Pinpoint the cell where the given text exists, returning its [x, y] midpoint coordinate. 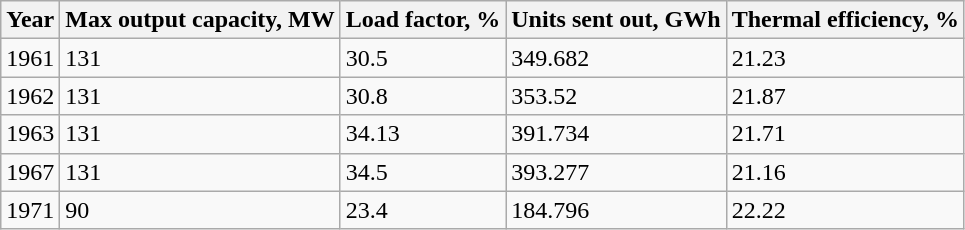
1971 [30, 210]
22.22 [845, 210]
391.734 [616, 134]
21.23 [845, 58]
393.277 [616, 172]
1963 [30, 134]
21.87 [845, 96]
1962 [30, 96]
1961 [30, 58]
Load factor, % [423, 20]
34.5 [423, 172]
Max output capacity, MW [200, 20]
353.52 [616, 96]
Year [30, 20]
1967 [30, 172]
90 [200, 210]
Units sent out, GWh [616, 20]
349.682 [616, 58]
23.4 [423, 210]
30.8 [423, 96]
184.796 [616, 210]
30.5 [423, 58]
21.71 [845, 134]
34.13 [423, 134]
Thermal efficiency, % [845, 20]
21.16 [845, 172]
